Locate the cell with the specified text and output its (x, y) center coordinate. 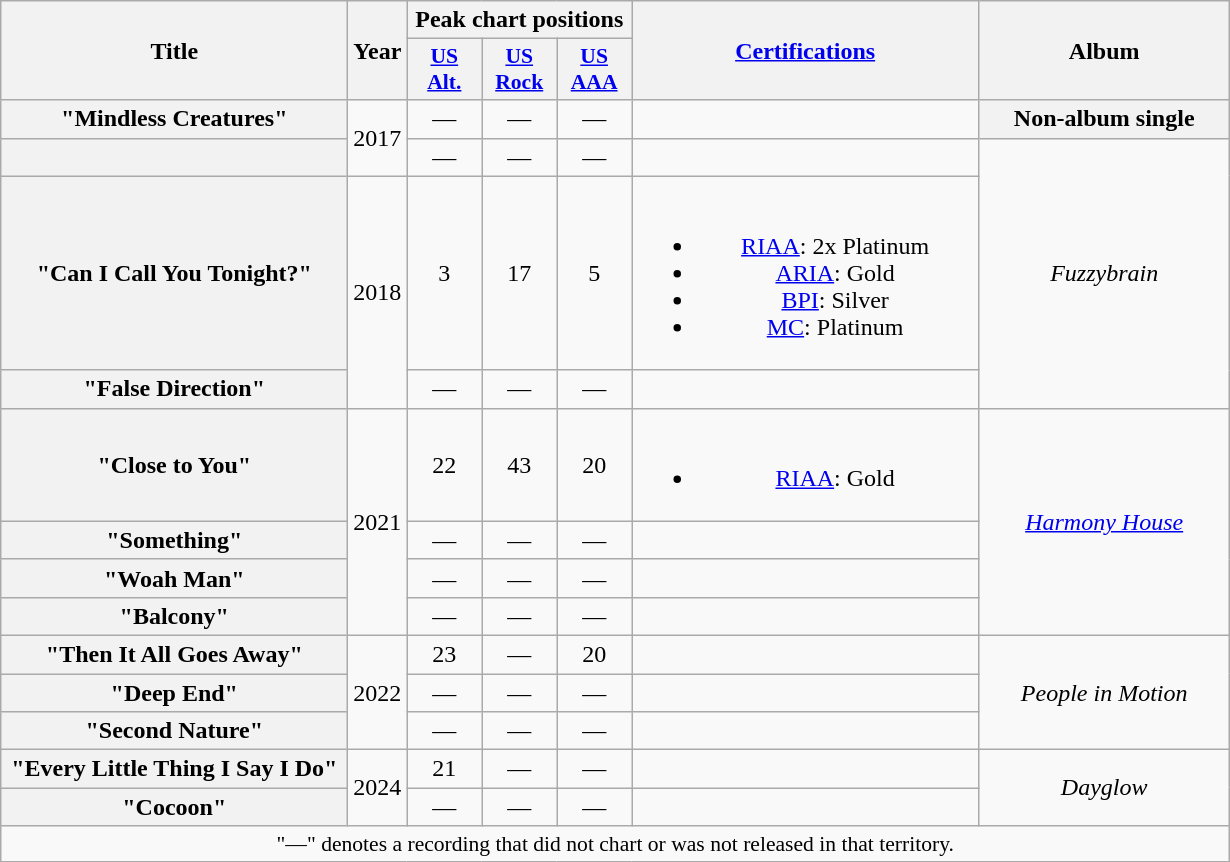
People in Motion (1104, 692)
"Balcony" (174, 616)
"Close to You" (174, 464)
2021 (378, 522)
2022 (378, 692)
23 (444, 654)
"Can I Call You Tonight?" (174, 273)
"Every Little Thing I Say I Do" (174, 769)
USRock (520, 70)
21 (444, 769)
5 (594, 273)
Fuzzybrain (1104, 273)
Peak chart positions (520, 20)
Dayglow (1104, 788)
3 (444, 273)
Certifications (806, 50)
"Then It All Goes Away" (174, 654)
"Second Nature" (174, 731)
"Deep End" (174, 693)
Title (174, 50)
"Woah Man" (174, 578)
Harmony House (1104, 522)
"Cocoon" (174, 807)
Non-album single (1104, 119)
RIAA: 2x PlatinumARIA: GoldBPI: SilverMC: Platinum (806, 273)
17 (520, 273)
Album (1104, 50)
2017 (378, 138)
RIAA: Gold (806, 464)
"Something" (174, 540)
"—" denotes a recording that did not chart or was not released in that territory. (616, 844)
43 (520, 464)
USAAA (594, 70)
2024 (378, 788)
"False Direction" (174, 389)
"Mindless Creatures" (174, 119)
2018 (378, 292)
USAlt. (444, 70)
22 (444, 464)
Year (378, 50)
